Capture the cell that displays the provided text and extract its (x, y) central coordinate. 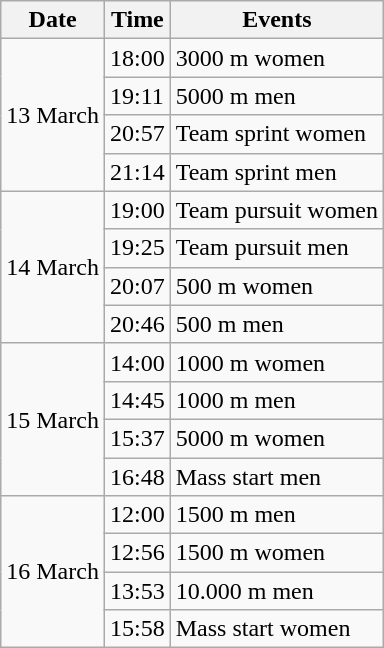
13:53 (137, 591)
14:00 (137, 362)
15:37 (137, 438)
Team sprint women (276, 134)
1500 m men (276, 515)
14:45 (137, 400)
1000 m women (276, 362)
Team sprint men (276, 172)
14 March (53, 267)
3000 m women (276, 58)
21:14 (137, 172)
12:00 (137, 515)
16 March (53, 572)
13 March (53, 115)
500 m men (276, 324)
5000 m women (276, 438)
12:56 (137, 553)
10.000 m men (276, 591)
15 March (53, 419)
Events (276, 20)
Date (53, 20)
15:58 (137, 629)
Team pursuit men (276, 248)
5000 m men (276, 96)
Time (137, 20)
20:57 (137, 134)
Team pursuit women (276, 210)
20:07 (137, 286)
18:00 (137, 58)
19:11 (137, 96)
19:00 (137, 210)
Mass start women (276, 629)
20:46 (137, 324)
1500 m women (276, 553)
Mass start men (276, 477)
19:25 (137, 248)
500 m women (276, 286)
1000 m men (276, 400)
16:48 (137, 477)
